From the cell containing the given text, extract its center point as (x, y) coordinate. 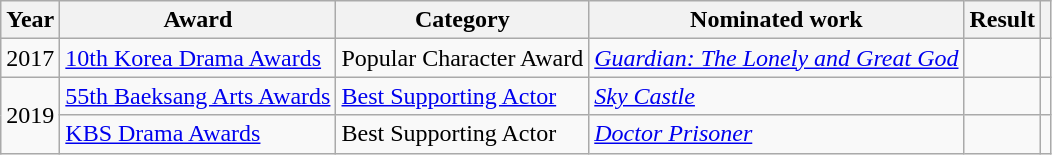
Popular Character Award (462, 58)
Doctor Prisoner (776, 134)
2017 (30, 58)
Result (1002, 20)
2019 (30, 115)
55th Baeksang Arts Awards (198, 96)
Year (30, 20)
Category (462, 20)
10th Korea Drama Awards (198, 58)
Nominated work (776, 20)
KBS Drama Awards (198, 134)
Sky Castle (776, 96)
Guardian: The Lonely and Great God (776, 58)
Award (198, 20)
